Determine the (X, Y) coordinate at the center of the cell enclosing the given text.  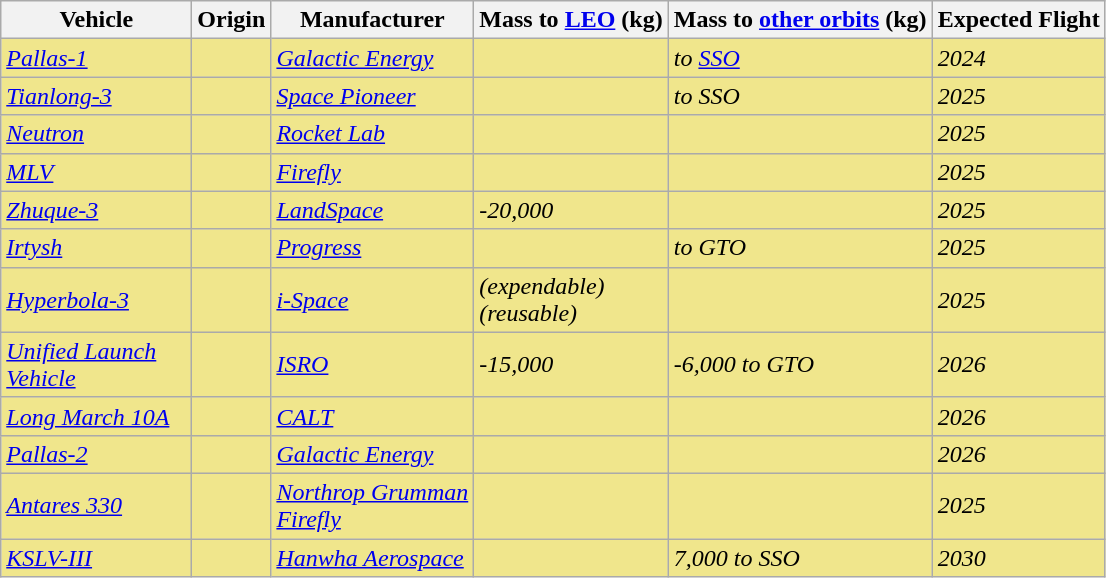
Mass to other orbits (kg) (800, 20)
KSLV-III (96, 557)
LandSpace (372, 210)
Origin (232, 20)
CALT (372, 416)
Neutron (96, 134)
MLV (96, 172)
Hyperbola-3 (96, 300)
Northrop GrummanFirefly (372, 506)
Tianlong-3 (96, 96)
7,000 to SSO (800, 557)
Firefly (372, 172)
-20,000 (571, 210)
Long March 10A (96, 416)
i-Space (372, 300)
Pallas-2 (96, 454)
Mass to LEO (kg) (571, 20)
Hanwha Aerospace (372, 557)
Unified Launch Vehicle (96, 364)
to GTO (800, 248)
2024 (1018, 58)
Progress (372, 248)
-15,000 (571, 364)
Pallas-1 (96, 58)
ISRO (372, 364)
-6,000 to GTO (800, 364)
Rocket Lab (372, 134)
Manufacturer (372, 20)
Zhuque-3 (96, 210)
(expendable) (reusable) (571, 300)
Vehicle (96, 20)
Antares 330 (96, 506)
Space Pioneer (372, 96)
Irtysh (96, 248)
Expected Flight (1018, 20)
2030 (1018, 557)
